For the text-containing cell, return its midpoint in [X, Y] coordinate format. 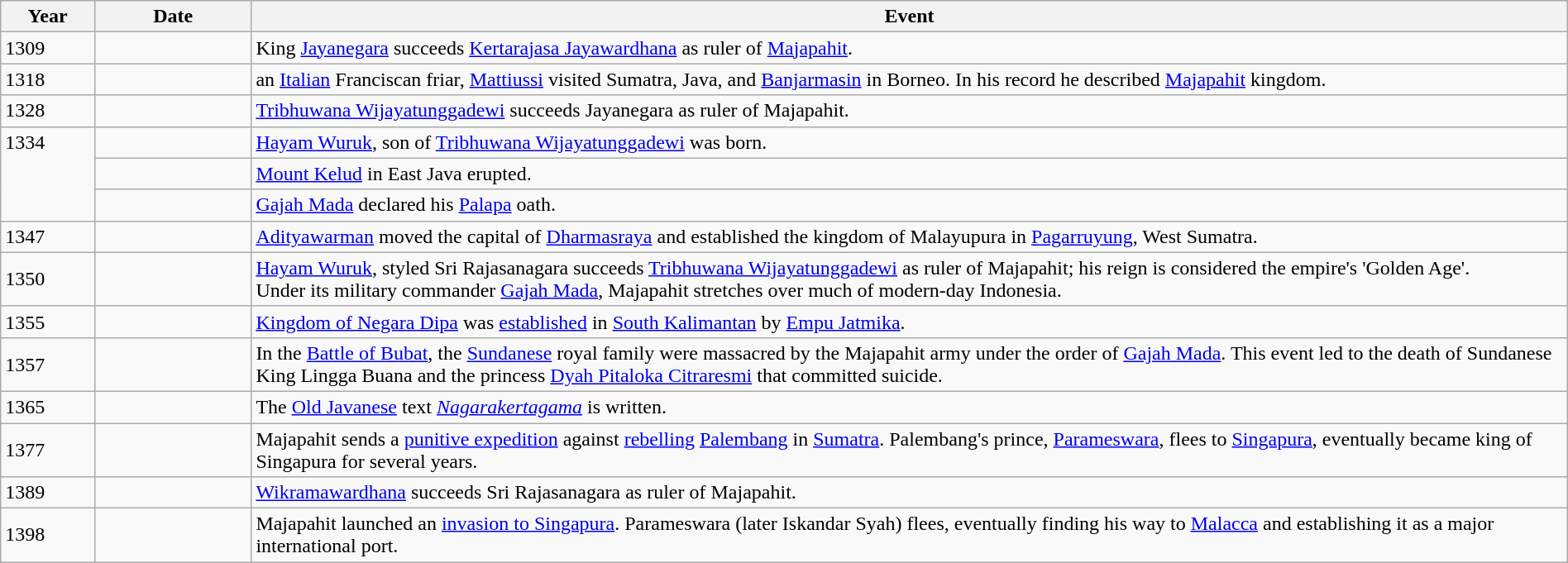
Adityawarman moved the capital of Dharmasraya and established the kingdom of Malayupura in Pagarruyung, West Sumatra. [910, 236]
1365 [48, 407]
King Jayanegara succeeds Kertarajasa Jayawardhana as ruler of Majapahit. [910, 48]
an Italian Franciscan friar, Mattiussi visited Sumatra, Java, and Banjarmasin in Borneo. In his record he described Majapahit kingdom. [910, 79]
Mount Kelud in East Java erupted. [910, 174]
Event [910, 17]
Kingdom of Negara Dipa was established in South Kalimantan by Empu Jatmika. [910, 322]
Tribhuwana Wijayatunggadewi succeeds Jayanegara as ruler of Majapahit. [910, 111]
Wikramawardhana succeeds Sri Rajasanagara as ruler of Majapahit. [910, 493]
1398 [48, 536]
1328 [48, 111]
The Old Javanese text Nagarakertagama is written. [910, 407]
Gajah Mada declared his Palapa oath. [910, 205]
1377 [48, 450]
Hayam Wuruk, son of Tribhuwana Wijayatunggadewi was born. [910, 142]
1334 [48, 174]
1350 [48, 279]
1309 [48, 48]
1355 [48, 322]
1389 [48, 493]
1347 [48, 236]
1318 [48, 79]
Date [172, 17]
Year [48, 17]
1357 [48, 364]
